Return the [X, Y] coordinate for the center point of the cell that contains the specified text.  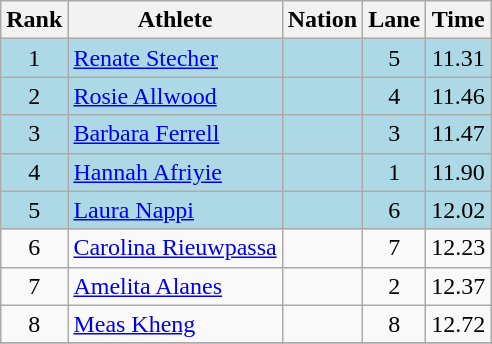
Hannah Afriyie [175, 172]
Laura Nappi [175, 210]
Rank [34, 20]
11.90 [458, 172]
12.23 [458, 248]
Amelita Alanes [175, 286]
Rosie Allwood [175, 96]
12.37 [458, 286]
Nation [322, 20]
Time [458, 20]
Athlete [175, 20]
11.47 [458, 134]
12.02 [458, 210]
11.46 [458, 96]
12.72 [458, 324]
Renate Stecher [175, 58]
Barbara Ferrell [175, 134]
11.31 [458, 58]
Lane [394, 20]
Carolina Rieuwpassa [175, 248]
Meas Kheng [175, 324]
